For the text-containing cell, return its midpoint in [X, Y] coordinate format. 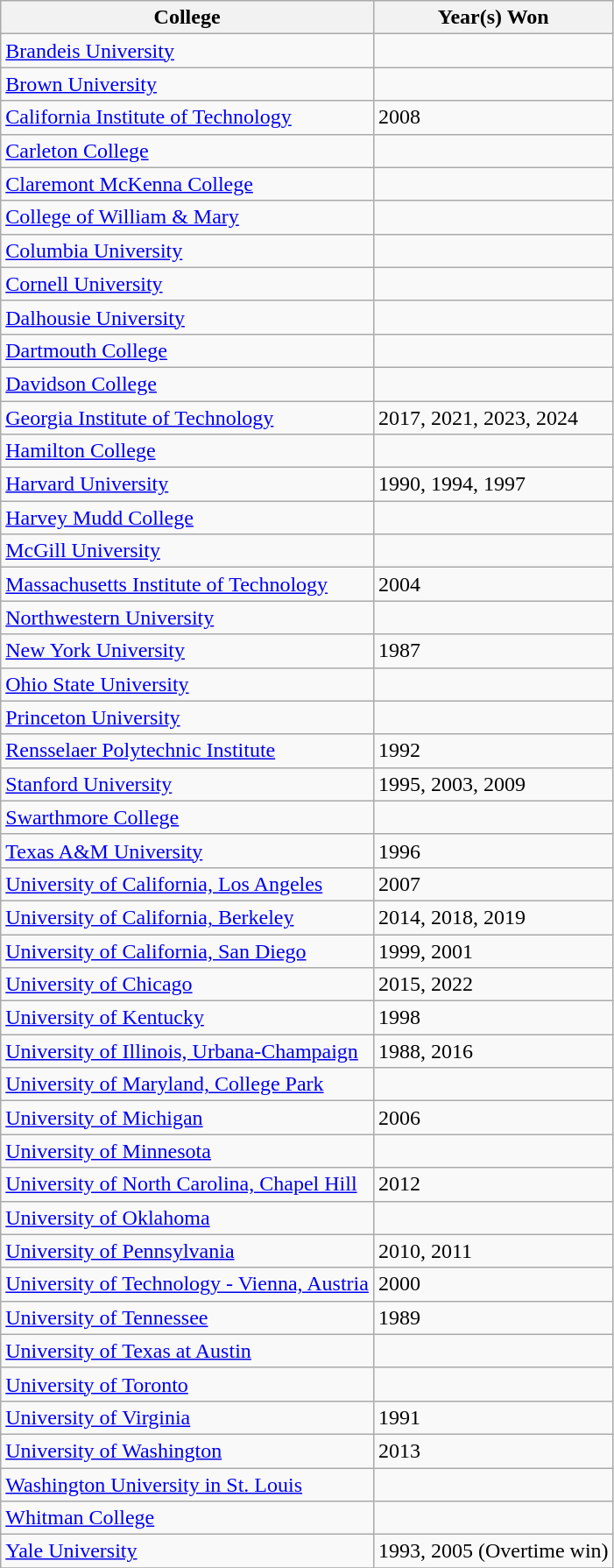
University of California, San Diego [187, 950]
2010, 2011 [493, 1251]
1989 [493, 1317]
University of North Carolina, Chapel Hill [187, 1184]
Washington University in St. Louis [187, 1485]
Princeton University [187, 717]
University of Pennsylvania [187, 1251]
2008 [493, 117]
University of Tennessee [187, 1317]
2014, 2018, 2019 [493, 917]
Davidson College [187, 384]
1995, 2003, 2009 [493, 784]
1988, 2016 [493, 1051]
Whitman College [187, 1518]
2012 [493, 1184]
University of Technology - Vienna, Austria [187, 1284]
Brandeis University [187, 51]
2006 [493, 1118]
Hamilton College [187, 451]
Dalhousie University [187, 317]
2004 [493, 584]
Northwestern University [187, 618]
University of Washington [187, 1451]
Brown University [187, 84]
University of California, Los Angeles [187, 884]
Harvey Mudd College [187, 518]
California Institute of Technology [187, 117]
2017, 2021, 2023, 2024 [493, 418]
Claremont McKenna College [187, 184]
University of Toronto [187, 1384]
1990, 1994, 1997 [493, 484]
College [187, 18]
University of California, Berkeley [187, 917]
2007 [493, 884]
University of Minnesota [187, 1151]
Year(s) Won [493, 18]
Carleton College [187, 151]
University of Chicago [187, 985]
New York University [187, 651]
University of Maryland, College Park [187, 1084]
Massachusetts Institute of Technology [187, 584]
College of William & Mary [187, 217]
Texas A&M University [187, 851]
1991 [493, 1417]
2015, 2022 [493, 985]
Rensselaer Polytechnic Institute [187, 751]
1996 [493, 851]
1993, 2005 (Overtime win) [493, 1551]
University of Virginia [187, 1417]
University of Oklahoma [187, 1218]
Dartmouth College [187, 350]
Swarthmore College [187, 817]
Ohio State University [187, 684]
Stanford University [187, 784]
1999, 2001 [493, 950]
McGill University [187, 551]
University of Illinois, Urbana-Champaign [187, 1051]
Harvard University [187, 484]
University of Kentucky [187, 1018]
1987 [493, 651]
Cornell University [187, 284]
1998 [493, 1018]
Georgia Institute of Technology [187, 418]
University of Texas at Austin [187, 1351]
University of Michigan [187, 1118]
Yale University [187, 1551]
1992 [493, 751]
2013 [493, 1451]
2000 [493, 1284]
Columbia University [187, 251]
